Identify which cell holds the provided text, then report its (X, Y) central coordinate. 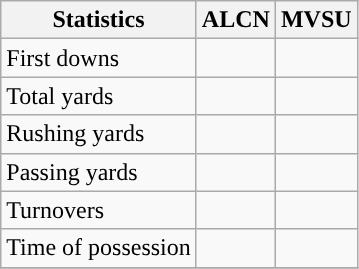
ALCN (236, 20)
Statistics (99, 20)
Passing yards (99, 172)
MVSU (316, 20)
Total yards (99, 96)
Turnovers (99, 210)
Rushing yards (99, 134)
Time of possession (99, 248)
First downs (99, 58)
